From the cell containing the given text, extract its center point as (X, Y) coordinate. 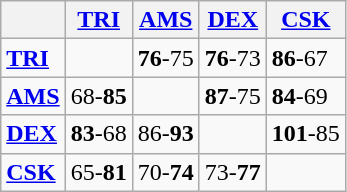
83-68 (98, 134)
65-81 (98, 172)
76-73 (232, 58)
70-74 (166, 172)
86-93 (166, 134)
86-67 (306, 58)
84-69 (306, 96)
101-85 (306, 134)
76-75 (166, 58)
73-77 (232, 172)
87-75 (232, 96)
68-85 (98, 96)
